Return the [X, Y] coordinate for the center point of the cell that contains the specified text.  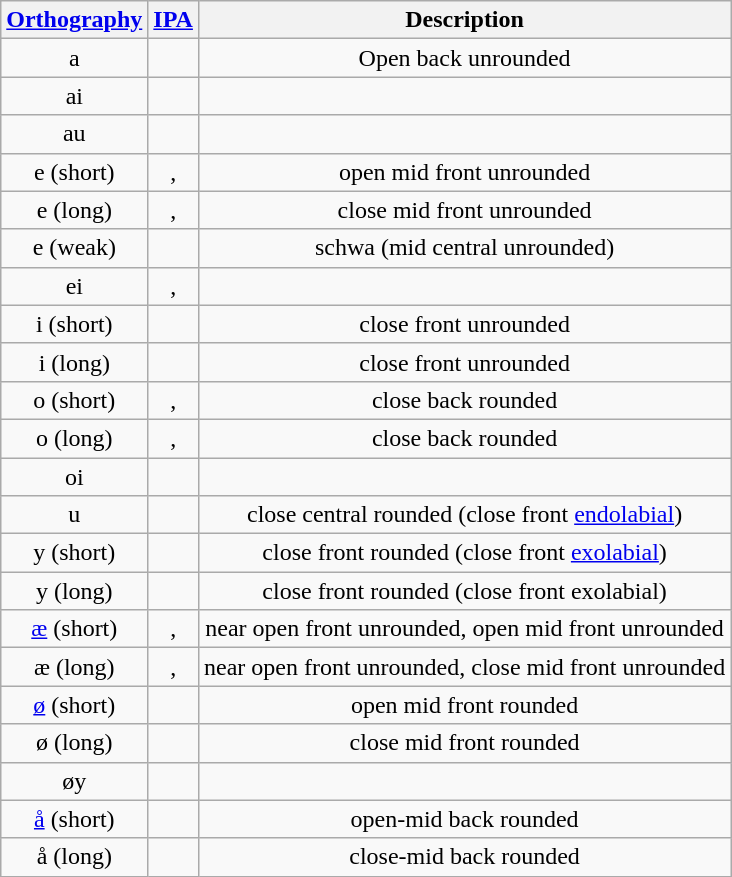
y (long) [74, 591]
o (long) [74, 438]
close central rounded (close front endolabial) [464, 515]
æ (short) [74, 629]
close-mid back rounded [464, 857]
oi [74, 477]
IPA [174, 20]
e (long) [74, 210]
close mid front unrounded [464, 210]
near open front unrounded, close mid front unrounded [464, 667]
u [74, 515]
ei [74, 286]
e (short) [74, 172]
schwa (mid central unrounded) [464, 248]
a [74, 58]
øy [74, 781]
å (short) [74, 819]
i (short) [74, 324]
open mid front unrounded [464, 172]
i (long) [74, 362]
ai [74, 96]
y (short) [74, 553]
æ (long) [74, 667]
e (weak) [74, 248]
near open front unrounded, open mid front unrounded [464, 629]
ø (long) [74, 743]
Description [464, 20]
o (short) [74, 400]
open mid front rounded [464, 705]
au [74, 134]
open-mid back rounded [464, 819]
close mid front rounded [464, 743]
å (long) [74, 857]
ø (short) [74, 705]
Orthography [74, 20]
Open back unrounded [464, 58]
